Determine the (x, y) coordinate at the center of the cell enclosing the given text.  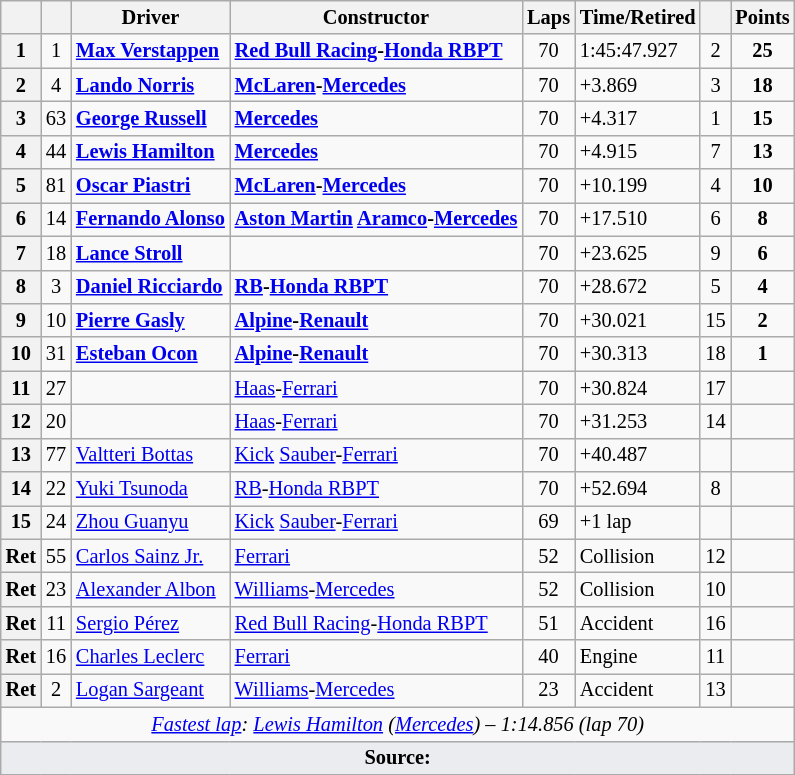
Daniel Ricciardo (150, 287)
Engine (638, 657)
+3.869 (638, 85)
27 (56, 388)
63 (56, 118)
Carlos Sainz Jr. (150, 556)
Pierre Gasly (150, 320)
1:45:47.927 (638, 51)
Lando Norris (150, 85)
Sergio Pérez (150, 623)
25 (763, 51)
+31.253 (638, 421)
Zhou Guanyu (150, 522)
Aston Martin Aramco-Mercedes (376, 219)
Driver (150, 17)
+30.313 (638, 354)
Logan Sargeant (150, 690)
Max Verstappen (150, 51)
+28.672 (638, 287)
Constructor (376, 17)
40 (548, 657)
24 (56, 522)
77 (56, 455)
Lewis Hamilton (150, 152)
Yuki Tsunoda (150, 489)
+1 lap (638, 522)
+4.317 (638, 118)
Alexander Albon (150, 589)
55 (56, 556)
Lance Stroll (150, 253)
+30.824 (638, 388)
31 (56, 354)
Time/Retired (638, 17)
Oscar Piastri (150, 186)
+17.510 (638, 219)
81 (56, 186)
+52.694 (638, 489)
Charles Leclerc (150, 657)
+23.625 (638, 253)
Esteban Ocon (150, 354)
Points (763, 17)
69 (548, 522)
22 (56, 489)
44 (56, 152)
Laps (548, 17)
+40.487 (638, 455)
Fernando Alonso (150, 219)
+10.199 (638, 186)
Fastest lap: Lewis Hamilton (Mercedes) – 1:14.856 (lap 70) (398, 724)
George Russell (150, 118)
51 (548, 623)
+4.915 (638, 152)
17 (715, 388)
+30.021 (638, 320)
Source: (398, 758)
20 (56, 421)
Valtteri Bottas (150, 455)
